Detect which cell encompasses the target text, then output its [x, y] center coordinate. 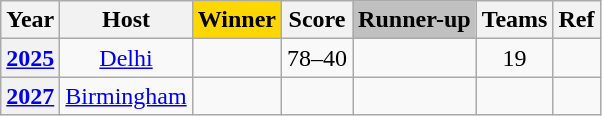
Year [30, 20]
Host [126, 20]
Ref [576, 20]
Birmingham [126, 96]
Delhi [126, 58]
Teams [514, 20]
Runner-up [415, 20]
2027 [30, 96]
78–40 [318, 58]
19 [514, 58]
2025 [30, 58]
Score [318, 20]
Winner [236, 20]
